Return the (x, y) coordinate for the center point of the cell that contains the specified text.  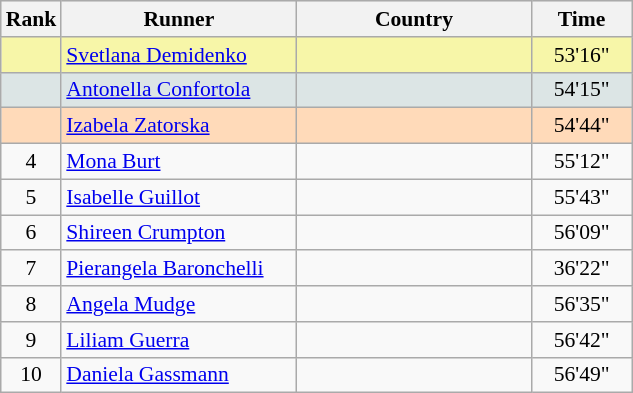
5 (32, 197)
Pierangela Baronchelli (178, 269)
54'44" (582, 126)
10 (32, 375)
Svetlana Demidenko (178, 55)
53'16" (582, 55)
4 (32, 162)
36'22" (582, 269)
Angela Mudge (178, 304)
Izabela Zatorska (178, 126)
Time (582, 19)
Liliam Guerra (178, 340)
7 (32, 269)
Country (414, 19)
56'35" (582, 304)
56'42" (582, 340)
9 (32, 340)
Isabelle Guillot (178, 197)
8 (32, 304)
Mona Burt (178, 162)
56'09" (582, 233)
55'12" (582, 162)
Antonella Confortola (178, 90)
6 (32, 233)
56'49" (582, 375)
Runner (178, 19)
Rank (32, 19)
Shireen Crumpton (178, 233)
54'15" (582, 90)
55'43" (582, 197)
Daniela Gassmann (178, 375)
